Search for the cell housing the specified text and yield its [x, y] center coordinate. 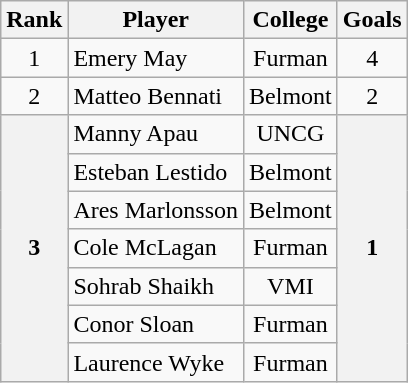
College [291, 20]
3 [34, 248]
4 [372, 58]
Ares Marlonsson [156, 210]
Sohrab Shaikh [156, 286]
Player [156, 20]
Emery May [156, 58]
Goals [372, 20]
Conor Sloan [156, 324]
Rank [34, 20]
Esteban Lestido [156, 172]
Laurence Wyke [156, 362]
Cole McLagan [156, 248]
Manny Apau [156, 134]
UNCG [291, 134]
VMI [291, 286]
Matteo Bennati [156, 96]
